Extract the (x, y) coordinate from the center of the cell holding the provided text.  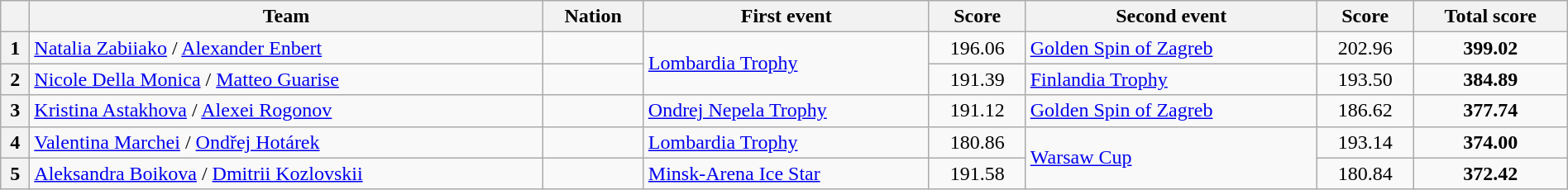
2 (15, 79)
202.96 (1365, 48)
399.02 (1490, 48)
191.39 (978, 79)
191.58 (978, 173)
Nation (593, 17)
Aleksandra Boikova / Dmitrii Kozlovskii (286, 173)
180.84 (1365, 173)
377.74 (1490, 111)
193.14 (1365, 142)
191.12 (978, 111)
193.50 (1365, 79)
Minsk-Arena Ice Star (786, 173)
Kristina Astakhova / Alexei Rogonov (286, 111)
Nicole Della Monica / Matteo Guarise (286, 79)
Ondrej Nepela Trophy (786, 111)
186.62 (1365, 111)
Finlandia Trophy (1171, 79)
Team (286, 17)
384.89 (1490, 79)
372.42 (1490, 173)
180.86 (978, 142)
Warsaw Cup (1171, 158)
5 (15, 173)
Natalia Zabiiako / Alexander Enbert (286, 48)
1 (15, 48)
374.00 (1490, 142)
Total score (1490, 17)
196.06 (978, 48)
First event (786, 17)
4 (15, 142)
Second event (1171, 17)
Valentina Marchei / Ondřej Hotárek (286, 142)
3 (15, 111)
